Locate the cell with the specified text and output its [X, Y] center coordinate. 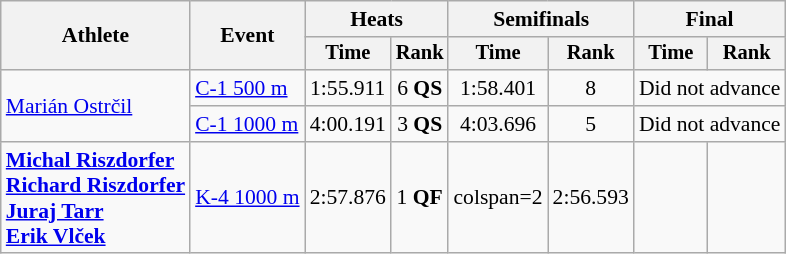
8 [591, 88]
C-1 500 m [247, 88]
1:55.911 [348, 88]
Event [247, 36]
Athlete [96, 36]
Marián Ostrčil [96, 106]
4:00.191 [348, 124]
Michal Riszdorfer Richard RiszdorferJuraj TarrErik Vlček [96, 198]
3 QS [420, 124]
1:58.401 [498, 88]
colspan=2 [498, 198]
2:57.876 [348, 198]
6 QS [420, 88]
C-1 1000 m [247, 124]
Semifinals [540, 19]
Heats [377, 19]
1 QF [420, 198]
5 [591, 124]
4:03.696 [498, 124]
2:56.593 [591, 198]
Final [710, 19]
K-4 1000 m [247, 198]
